Search for the cell housing the specified text and yield its (x, y) center coordinate. 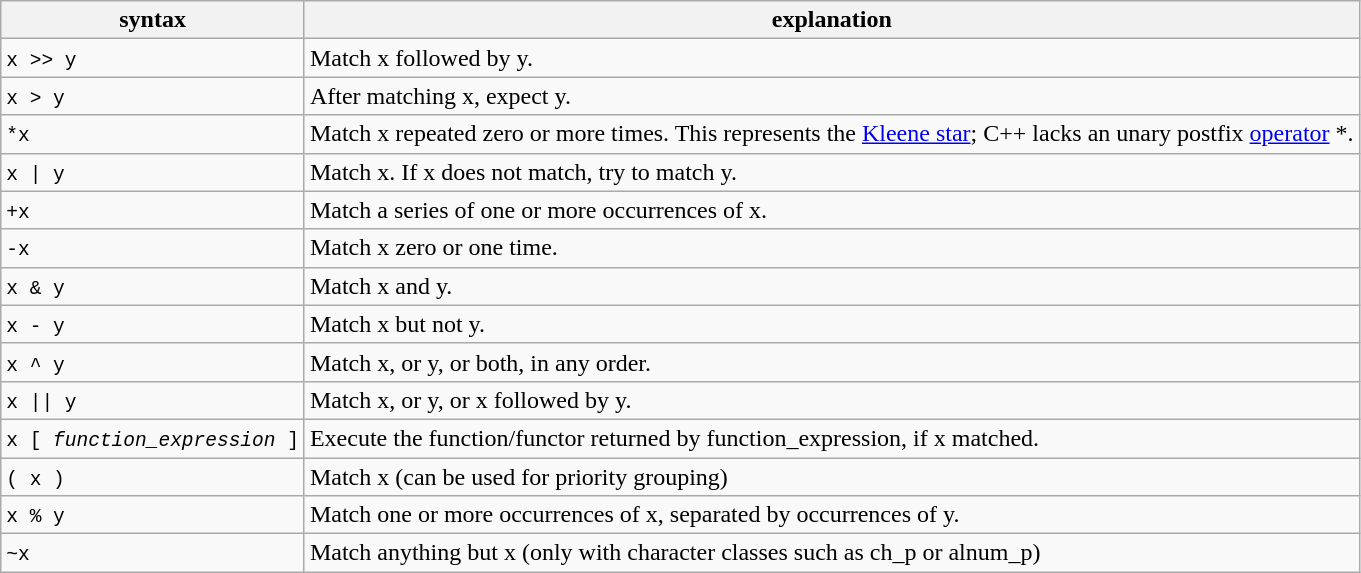
explanation (832, 20)
Match x (can be used for priority grouping) (832, 477)
Match one or more occurrences of x, separated by occurrences of y. (832, 515)
x - y (153, 324)
x | y (153, 172)
*x (153, 134)
Match x. If x does not match, try to match y. (832, 172)
( x ) (153, 477)
Match x followed by y. (832, 58)
Match x repeated zero or more times. This represents the Kleene star; C++ lacks an unary postfix operator *. (832, 134)
Execute the function/functor returned by function_expression, if x matched. (832, 438)
+x (153, 210)
Match x and y. (832, 286)
Match anything but x (only with character classes such as ch_p or alnum_p) (832, 553)
Match x but not y. (832, 324)
x || y (153, 400)
-x (153, 248)
Match x, or y, or x followed by y. (832, 400)
x [ function_expression ] (153, 438)
x % y (153, 515)
x >> y (153, 58)
Match x zero or one time. (832, 248)
x ^ y (153, 362)
x & y (153, 286)
x > y (153, 96)
After matching x, expect y. (832, 96)
Match a series of one or more occurrences of x. (832, 210)
syntax (153, 20)
~x (153, 553)
Match x, or y, or both, in any order. (832, 362)
